Return (x, y) of the center of cell containing provided text 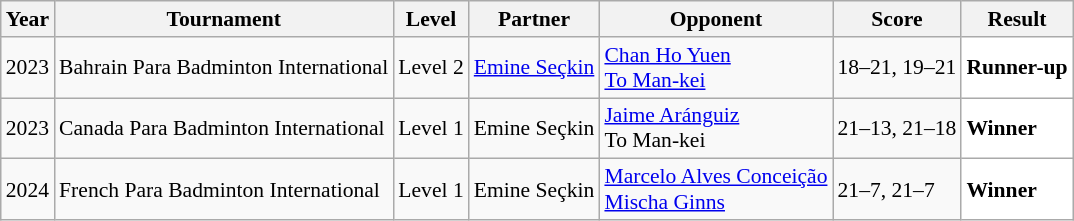
Level 2 (430, 68)
Marcelo Alves Conceição Mischa Ginns (716, 190)
Year (28, 19)
Opponent (716, 19)
Chan Ho Yuen To Man-kei (716, 68)
Jaime Aránguiz To Man-kei (716, 128)
Score (896, 19)
Partner (534, 19)
21–13, 21–18 (896, 128)
18–21, 19–21 (896, 68)
French Para Badminton International (224, 190)
Runner-up (1016, 68)
Canada Para Badminton International (224, 128)
Bahrain Para Badminton International (224, 68)
Tournament (224, 19)
Result (1016, 19)
2024 (28, 190)
21–7, 21–7 (896, 190)
Level (430, 19)
